Output the (x, y) coordinate of the center of the cell containing the given text.  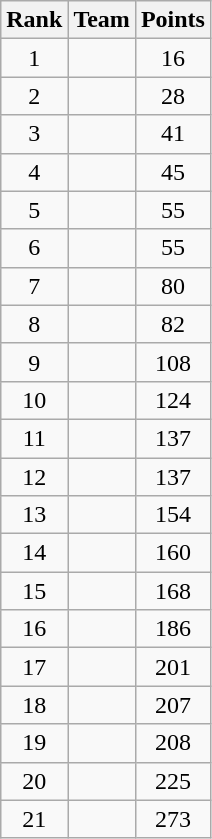
208 (172, 743)
154 (172, 515)
11 (34, 438)
28 (172, 96)
8 (34, 324)
124 (172, 400)
13 (34, 515)
273 (172, 819)
82 (172, 324)
207 (172, 705)
15 (34, 591)
20 (34, 781)
19 (34, 743)
41 (172, 134)
Team (102, 20)
Points (172, 20)
Rank (34, 20)
5 (34, 210)
14 (34, 553)
168 (172, 591)
9 (34, 362)
7 (34, 286)
201 (172, 667)
225 (172, 781)
4 (34, 172)
1 (34, 58)
21 (34, 819)
6 (34, 248)
12 (34, 477)
17 (34, 667)
18 (34, 705)
186 (172, 629)
80 (172, 286)
45 (172, 172)
3 (34, 134)
160 (172, 553)
10 (34, 400)
2 (34, 96)
108 (172, 362)
